Extract the [X, Y] coordinate from the center of the cell holding the provided text.  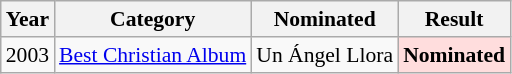
2003 [28, 55]
Best Christian Album [152, 55]
Year [28, 19]
Category [152, 19]
Result [454, 19]
Un Ángel Llora [324, 55]
